Identify which cell holds the provided text, then report its (X, Y) central coordinate. 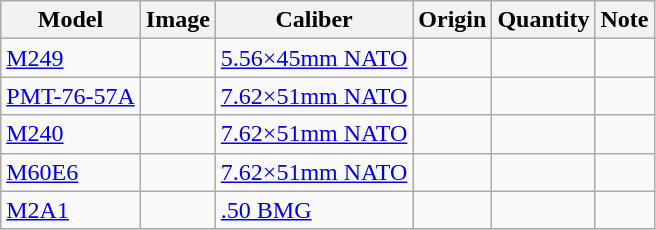
PMT-76-57A (71, 96)
Model (71, 20)
M240 (71, 134)
Image (178, 20)
M60E6 (71, 172)
M249 (71, 58)
5.56×45mm NATO (314, 58)
.50 BMG (314, 210)
M2A1 (71, 210)
Caliber (314, 20)
Note (624, 20)
Origin (452, 20)
Quantity (544, 20)
